Find where the given text appears and provide that cell's center as [x, y] coordinate. 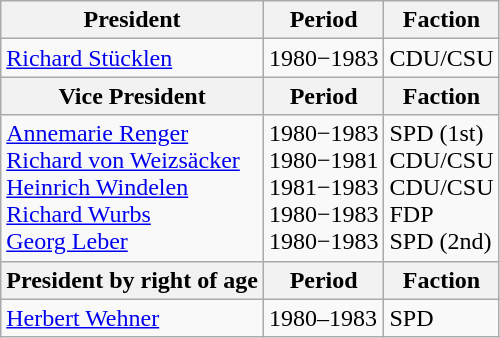
Annemarie RengerRichard von WeizsäckerHeinrich WindelenRichard WurbsGeorg Leber [132, 188]
Herbert Wehner [132, 318]
1980−19831980−19811981−19831980−19831980−1983 [324, 188]
1980−1983 [324, 58]
CDU/CSU [442, 58]
SPD [442, 318]
President by right of age [132, 280]
President [132, 20]
SPD (1st)CDU/CSUCDU/CSUFDPSPD (2nd) [442, 188]
1980–1983 [324, 318]
Vice President [132, 96]
Richard Stücklen [132, 58]
